Extract the (X, Y) coordinate from the center of the cell holding the provided text.  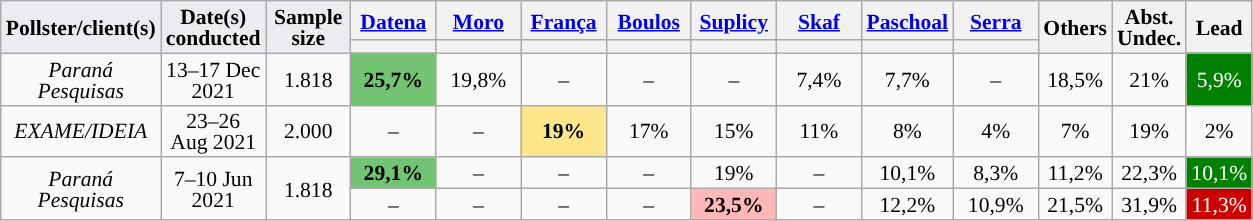
Skaf (818, 20)
21,5% (1075, 204)
7–10 Jun 2021 (214, 189)
21% (1149, 79)
7,7% (907, 79)
França (564, 20)
22,3% (1149, 174)
25,7% (394, 79)
7,4% (818, 79)
8% (907, 131)
Moro (478, 20)
23,5% (734, 204)
12,2% (907, 204)
Abst.Undec. (1149, 27)
Others (1075, 27)
Date(s)conducted (214, 27)
8,3% (996, 174)
11,2% (1075, 174)
4% (996, 131)
31,9% (1149, 204)
11% (818, 131)
29,1% (394, 174)
5,9% (1219, 79)
Boulos (648, 20)
Lead (1219, 27)
Suplicy (734, 20)
23–26 Aug 2021 (214, 131)
Paschoal (907, 20)
Samplesize (308, 27)
13–17 Dec 2021 (214, 79)
19,8% (478, 79)
15% (734, 131)
17% (648, 131)
11,3% (1219, 204)
Datena (394, 20)
Pollster/client(s) (81, 27)
7% (1075, 131)
2% (1219, 131)
EXAME/IDEIA (81, 131)
Serra (996, 20)
18,5% (1075, 79)
2.000 (308, 131)
10,9% (996, 204)
